Provide the (x, y) coordinate of the cell's center where the given text is located.  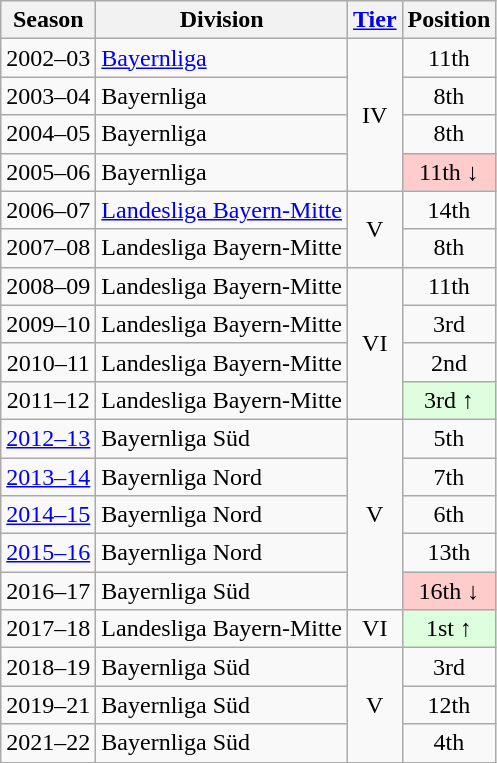
2015–16 (48, 553)
Tier (374, 20)
7th (449, 477)
2017–18 (48, 629)
1st ↑ (449, 629)
13th (449, 553)
12th (449, 705)
2002–03 (48, 58)
2011–12 (48, 400)
3rd ↑ (449, 400)
Division (222, 20)
2nd (449, 362)
2010–11 (48, 362)
IV (374, 115)
2012–13 (48, 438)
4th (449, 743)
Position (449, 20)
2016–17 (48, 591)
16th ↓ (449, 591)
2008–09 (48, 286)
6th (449, 515)
2014–15 (48, 515)
2018–19 (48, 667)
2005–06 (48, 172)
11th ↓ (449, 172)
2004–05 (48, 134)
5th (449, 438)
2006–07 (48, 210)
2009–10 (48, 324)
2007–08 (48, 248)
2013–14 (48, 477)
2003–04 (48, 96)
2019–21 (48, 705)
14th (449, 210)
2021–22 (48, 743)
Season (48, 20)
